Scan for the cell matching the given text and deliver its [x, y] coordinate at center. 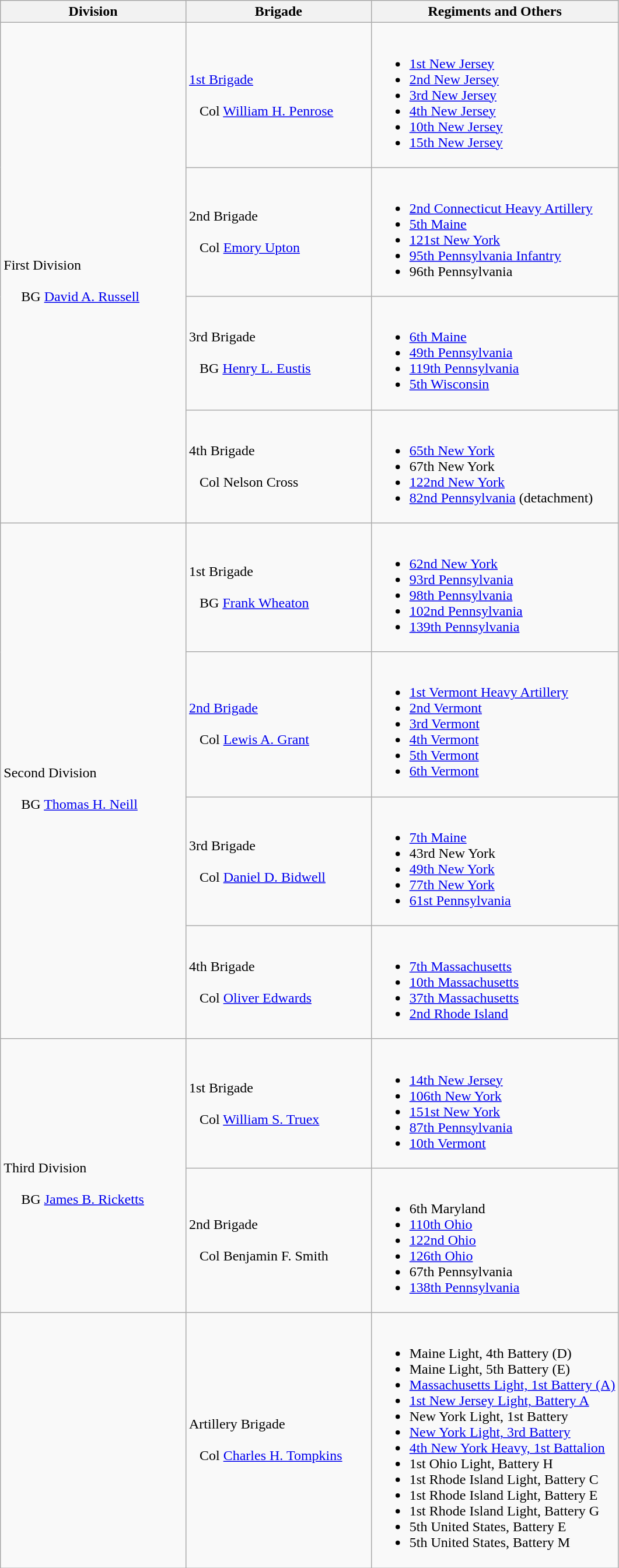
Brigade [278, 12]
6th Maryland110th Ohio122nd Ohio126th Ohio67th Pennsylvania138th Pennsylvania [495, 1240]
7th Maine43rd New York49th New York77th New York61st Pennsylvania [495, 861]
2nd Connecticut Heavy Artillery5th Maine121st New York95th Pennsylvania Infantry96th Pennsylvania [495, 232]
1st Brigade Col William S. Truex [278, 1103]
6th Maine49th Pennsylvania119th Pennsylvania5th Wisconsin [495, 353]
Third Division BG James B. Ricketts [93, 1175]
3rd Brigade Col Daniel D. Bidwell [278, 861]
1st Brigade BG Frank Wheaton [278, 587]
Second Division BG Thomas H. Neill [93, 781]
2nd Brigade Col Emory Upton [278, 232]
Artillery Brigade Col Charles H. Tompkins [278, 1440]
7th Massachusetts10th Massachusetts37th Massachusetts2nd Rhode Island [495, 982]
65th New York67th New York122nd New York82nd Pennsylvania (detachment) [495, 466]
3rd Brigade BG Henry L. Eustis [278, 353]
Regiments and Others [495, 12]
1st Vermont Heavy Artillery2nd Vermont3rd Vermont4th Vermont5th Vermont6th Vermont [495, 724]
62nd New York93rd Pennsylvania98th Pennsylvania102nd Pennsylvania139th Pennsylvania [495, 587]
2nd Brigade Col Lewis A. Grant [278, 724]
4th Brigade Col Nelson Cross [278, 466]
14th New Jersey106th New York151st New York87th Pennsylvania10th Vermont [495, 1103]
1st Brigade Col William H. Penrose [278, 95]
Division [93, 12]
1st New Jersey2nd New Jersey3rd New Jersey4th New Jersey10th New Jersey15th New Jersey [495, 95]
First Division BG David A. Russell [93, 273]
2nd Brigade Col Benjamin F. Smith [278, 1240]
4th Brigade Col Oliver Edwards [278, 982]
